Return [x, y] of the center of cell containing provided text 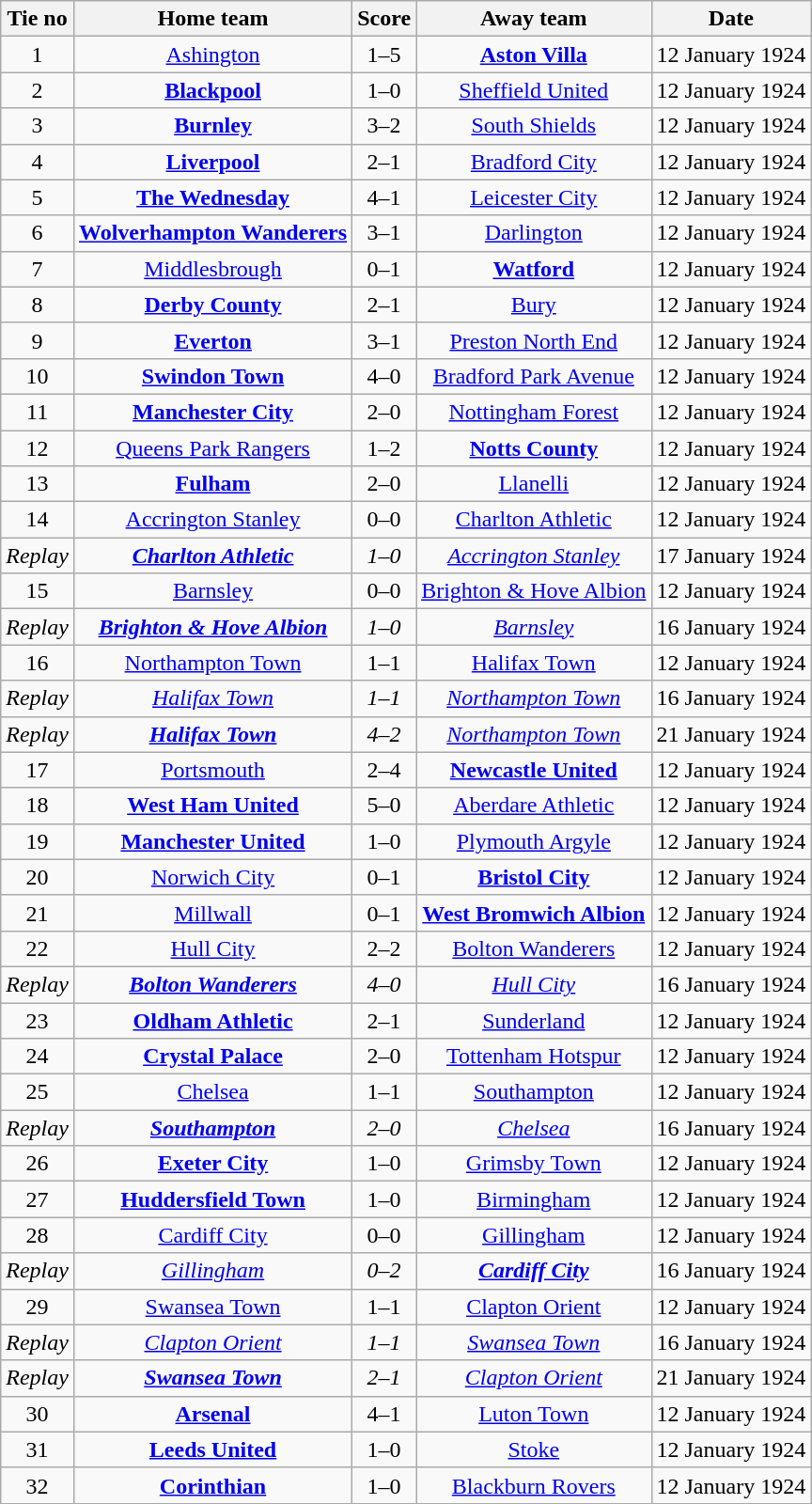
14 [38, 520]
9 [38, 340]
4 [38, 162]
5 [38, 197]
28 [38, 1235]
Date [731, 19]
Blackburn Rovers [534, 1485]
Fulham [212, 484]
15 [38, 591]
Liverpool [212, 162]
Darlington [534, 233]
Burnley [212, 126]
Aston Villa [534, 55]
Derby County [212, 305]
2–2 [384, 948]
11 [38, 412]
Home team [212, 19]
Away team [534, 19]
17 January 1924 [731, 556]
30 [38, 1414]
3–2 [384, 126]
Tottenham Hotspur [534, 1057]
Swindon Town [212, 376]
Crystal Palace [212, 1057]
Oldham Athletic [212, 1020]
West Bromwich Albion [534, 913]
12 [38, 448]
Exeter City [212, 1164]
Manchester City [212, 412]
1 [38, 55]
20 [38, 877]
4–2 [384, 734]
2 [38, 90]
19 [38, 841]
1–5 [384, 55]
1–2 [384, 448]
Preston North End [534, 340]
Grimsby Town [534, 1164]
The Wednesday [212, 197]
8 [38, 305]
5–0 [384, 806]
Luton Town [534, 1414]
6 [38, 233]
Bradford City [534, 162]
Nottingham Forest [534, 412]
32 [38, 1485]
31 [38, 1449]
Wolverhampton Wanderers [212, 233]
Huddersfield Town [212, 1199]
29 [38, 1307]
South Shields [534, 126]
Queens Park Rangers [212, 448]
Score [384, 19]
Ashington [212, 55]
Leicester City [534, 197]
Corinthian [212, 1485]
Arsenal [212, 1414]
27 [38, 1199]
Portsmouth [212, 770]
Bury [534, 305]
21 [38, 913]
Leeds United [212, 1449]
26 [38, 1164]
0–2 [384, 1271]
Sunderland [534, 1020]
Manchester United [212, 841]
22 [38, 948]
Notts County [534, 448]
2–4 [384, 770]
Newcastle United [534, 770]
Everton [212, 340]
16 [38, 663]
Sheffield United [534, 90]
Plymouth Argyle [534, 841]
Watford [534, 269]
Blackpool [212, 90]
Millwall [212, 913]
Norwich City [212, 877]
West Ham United [212, 806]
24 [38, 1057]
Middlesbrough [212, 269]
Stoke [534, 1449]
Birmingham [534, 1199]
Bradford Park Avenue [534, 376]
Llanelli [534, 484]
13 [38, 484]
23 [38, 1020]
25 [38, 1092]
Tie no [38, 19]
Aberdare Athletic [534, 806]
17 [38, 770]
7 [38, 269]
3 [38, 126]
Bristol City [534, 877]
10 [38, 376]
18 [38, 806]
